Locate the cell with the specified text and output its [x, y] center coordinate. 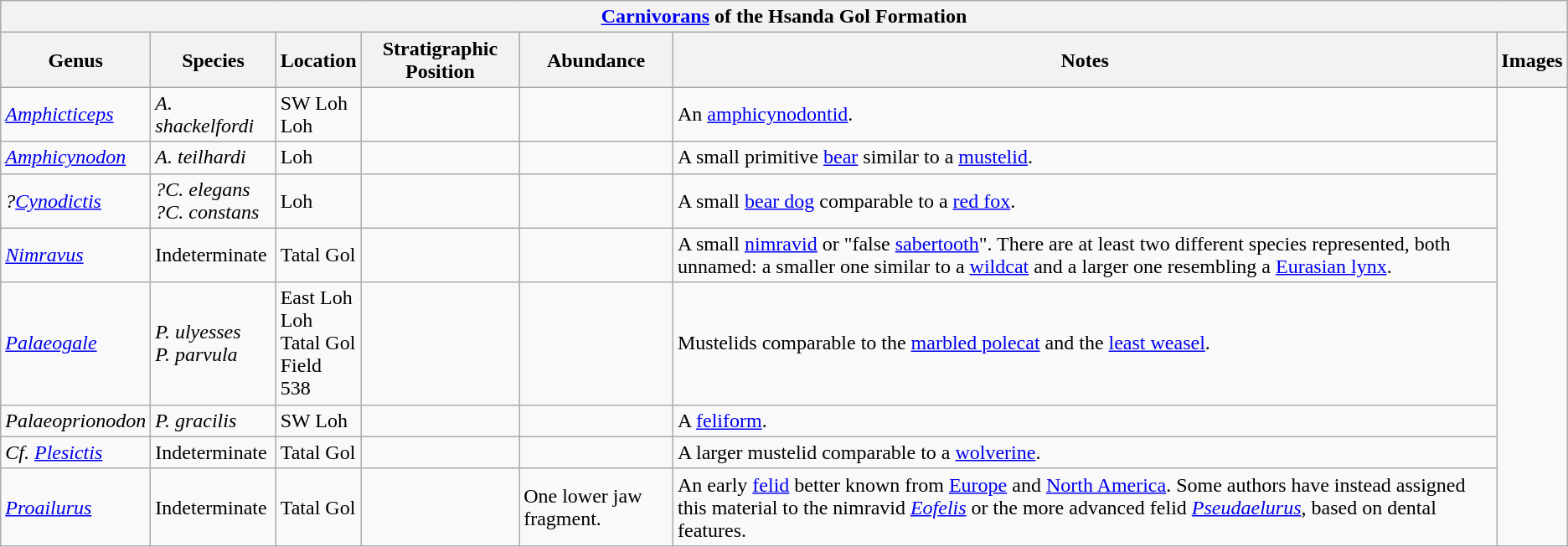
Notes [1084, 60]
Amphicynodon [75, 157]
Location [318, 60]
Carnivorans of the Hsanda Gol Formation [784, 17]
Amphicticeps [75, 114]
?C. elegans?C. constans [213, 201]
One lower jaw fragment. [596, 507]
P. gracilis [213, 421]
?Cynodictis [75, 201]
A small primitive bear similar to a mustelid. [1084, 157]
Images [1532, 60]
SW LohLoh [318, 114]
Genus [75, 60]
Proailurus [75, 507]
East LohLohTatal GolField 538 [318, 343]
Nimravus [75, 255]
Cf. Plesictis [75, 452]
Mustelids comparable to the marbled polecat and the least weasel. [1084, 343]
P. ulyessesP. parvula [213, 343]
An amphicynodontid. [1084, 114]
Palaeoprionodon [75, 421]
A small bear dog comparable to a red fox. [1084, 201]
A feliform. [1084, 421]
Species [213, 60]
A larger mustelid comparable to a wolverine. [1084, 452]
A. shackelfordi [213, 114]
A. teilhardi [213, 157]
Stratigraphic Position [440, 60]
SW Loh [318, 421]
Abundance [596, 60]
Palaeogale [75, 343]
